Identify which cell holds the provided text, then report its [x, y] central coordinate. 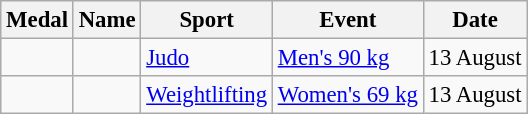
Weightlifting [207, 95]
Women's 69 kg [348, 95]
Sport [207, 20]
Medal [38, 20]
Name [107, 20]
Date [475, 20]
Men's 90 kg [348, 58]
Judo [207, 58]
Event [348, 20]
